Capture the cell that displays the provided text and extract its [X, Y] central coordinate. 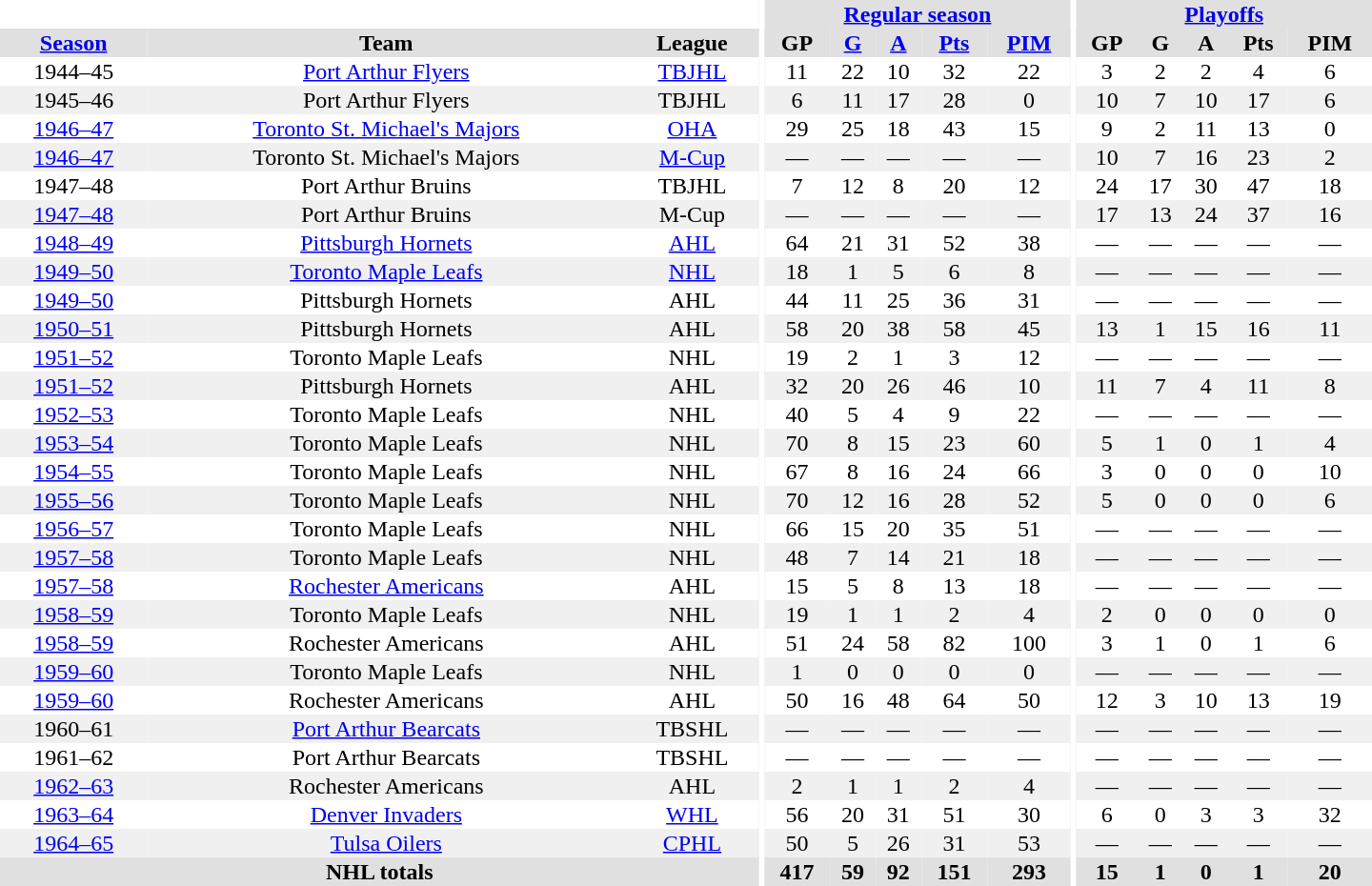
1964–65 [73, 843]
59 [853, 872]
1954–55 [73, 472]
36 [955, 300]
100 [1029, 643]
1962–63 [73, 786]
1953–54 [73, 443]
OHA [692, 129]
82 [955, 643]
1963–64 [73, 815]
67 [797, 472]
56 [797, 815]
37 [1259, 214]
40 [797, 414]
Regular season [918, 14]
CPHL [692, 843]
293 [1029, 872]
1956–57 [73, 529]
35 [955, 529]
92 [898, 872]
29 [797, 129]
Playoffs [1223, 14]
60 [1029, 443]
46 [955, 386]
1955–56 [73, 500]
47 [1259, 186]
Tulsa Oilers [386, 843]
1948–49 [73, 243]
53 [1029, 843]
1950–51 [73, 329]
1961–62 [73, 757]
Team [386, 43]
44 [797, 300]
45 [1029, 329]
League [692, 43]
43 [955, 129]
NHL totals [379, 872]
14 [898, 557]
1960–61 [73, 729]
417 [797, 872]
Season [73, 43]
1952–53 [73, 414]
1944–45 [73, 71]
Denver Invaders [386, 815]
WHL [692, 815]
151 [955, 872]
1945–46 [73, 100]
